Output the (X, Y) coordinate of the center of the cell containing the given text.  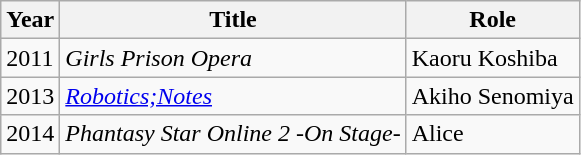
2013 (30, 96)
Alice (492, 134)
2011 (30, 58)
2014 (30, 134)
Kaoru Koshiba (492, 58)
Phantasy Star Online 2 -On Stage- (233, 134)
Akiho Senomiya (492, 96)
Role (492, 20)
Girls Prison Opera (233, 58)
Robotics;Notes (233, 96)
Year (30, 20)
Title (233, 20)
